Return [x, y] of the center of cell containing provided text 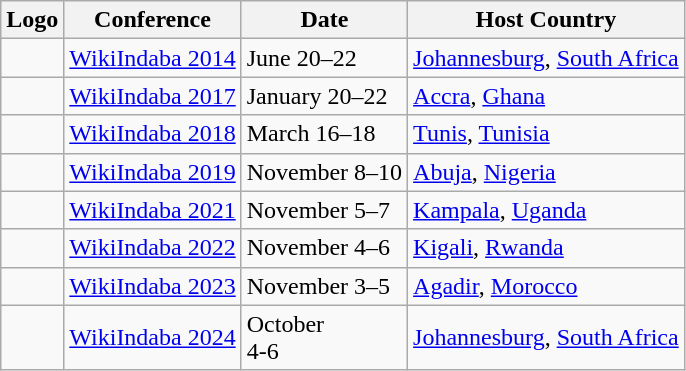
January 20–22 [324, 96]
Tunis, Tunisia [546, 134]
Abuja, Nigeria [546, 172]
June 20–22 [324, 58]
WikiIndaba 2019 [152, 172]
Accra, Ghana [546, 96]
Kampala, Uganda [546, 210]
WikiIndaba 2022 [152, 248]
Conference [152, 20]
October4-6 [324, 338]
Logo [32, 20]
Date [324, 20]
March 16–18 [324, 134]
November 5–7 [324, 210]
WikiIndaba 2021 [152, 210]
Kigali, Rwanda [546, 248]
WikiIndaba 2014 [152, 58]
WikiIndaba 2018 [152, 134]
WikiIndaba 2024 [152, 338]
November 3–5 [324, 286]
November 8–10 [324, 172]
Host Country [546, 20]
WikiIndaba 2017 [152, 96]
Agadir, Morocco [546, 286]
November 4–6 [324, 248]
WikiIndaba 2023 [152, 286]
